Output the [x, y] coordinate of the center of the cell containing the given text.  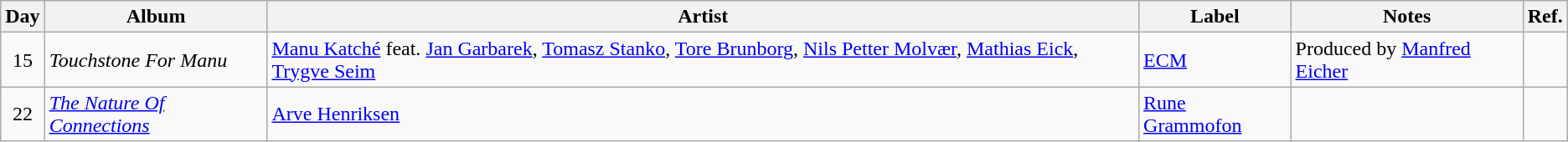
22 [23, 114]
Day [23, 17]
ECM [1215, 60]
Rune Grammofon [1215, 114]
Label [1215, 17]
The Nature Of Connections [156, 114]
Produced by Manfred Eicher [1407, 60]
Notes [1407, 17]
Arve Henriksen [704, 114]
Ref. [1545, 17]
Manu Katché feat. Jan Garbarek, Tomasz Stanko, Tore Brunborg, Nils Petter Molvær, Mathias Eick, Trygve Seim [704, 60]
15 [23, 60]
Touchstone For Manu [156, 60]
Album [156, 17]
Artist [704, 17]
